Identify which cell holds the provided text, then report its (X, Y) central coordinate. 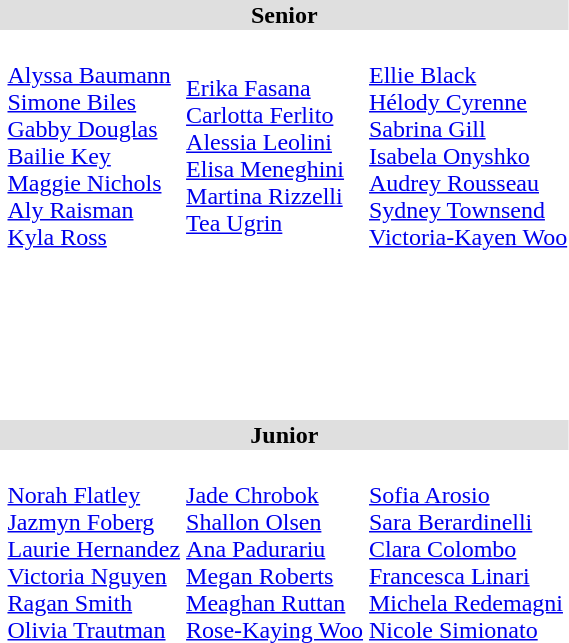
Junior (284, 435)
Alyssa Baumann Simone Biles Gabby Douglas Bailie Key Maggie Nichols Aly Raisman Kyla Ross (94, 142)
Ellie Black Hélody Cyrenne Sabrina Gill Isabela Onyshko Audrey Rousseau Sydney Townsend Victoria-Kayen Woo (468, 142)
Senior (284, 15)
Erika Fasana Carlotta Ferlito Alessia Leolini Elisa Meneghini Martina Rizzelli Tea Ugrin (275, 142)
